Return the (x, y) coordinate for the center point of the cell that contains the specified text.  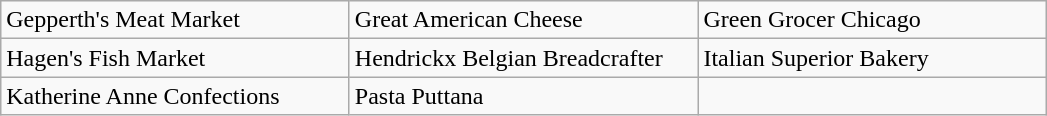
Great American Cheese (524, 20)
Green Grocer Chicago (872, 20)
Italian Superior Bakery (872, 58)
Katherine Anne Confections (176, 96)
Pasta Puttana (524, 96)
Gepperth's Meat Market (176, 20)
Hagen's Fish Market (176, 58)
Hendrickx Belgian Breadcrafter (524, 58)
